Provide the [X, Y] coordinate of the cell's center where the given text is located.  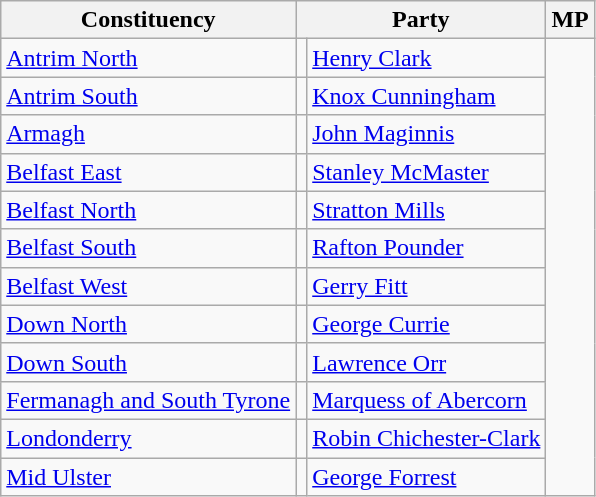
John Maginnis [426, 134]
Constituency [148, 20]
MP [570, 20]
Gerry Fitt [426, 286]
Belfast North [148, 210]
George Forrest [426, 477]
Lawrence Orr [426, 362]
Down South [148, 362]
Henry Clark [426, 58]
Down North [148, 324]
Stanley McMaster [426, 172]
Mid Ulster [148, 477]
George Currie [426, 324]
Knox Cunningham [426, 96]
Antrim South [148, 96]
Party [421, 20]
Marquess of Abercorn [426, 400]
Belfast South [148, 248]
Antrim North [148, 58]
Rafton Pounder [426, 248]
Londonderry [148, 438]
Belfast West [148, 286]
Armagh [148, 134]
Fermanagh and South Tyrone [148, 400]
Robin Chichester-Clark [426, 438]
Belfast East [148, 172]
Stratton Mills [426, 210]
